Scan for the cell matching the given text and deliver its (x, y) coordinate at center. 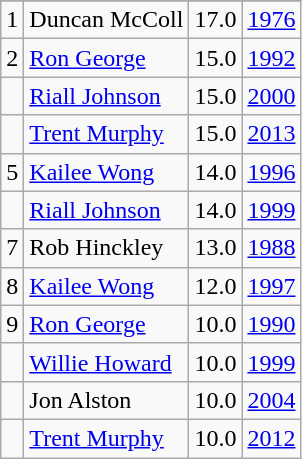
13.0 (216, 248)
12.0 (216, 286)
1990 (272, 324)
2000 (272, 96)
5 (12, 172)
2013 (272, 134)
1996 (272, 172)
2 (12, 58)
1988 (272, 248)
1 (12, 20)
17.0 (216, 20)
1997 (272, 286)
Rob Hinckley (106, 248)
2004 (272, 400)
1976 (272, 20)
Duncan McColl (106, 20)
1992 (272, 58)
Jon Alston (106, 400)
2012 (272, 438)
Willie Howard (106, 362)
7 (12, 248)
9 (12, 324)
8 (12, 286)
